Find where the given text appears and provide that cell's center as [x, y] coordinate. 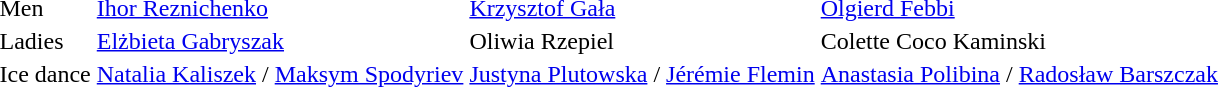
Elżbieta Gabryszak [280, 41]
Oliwia Rzepiel [642, 41]
